Extract the (X, Y) coordinate from the center of the cell holding the provided text.  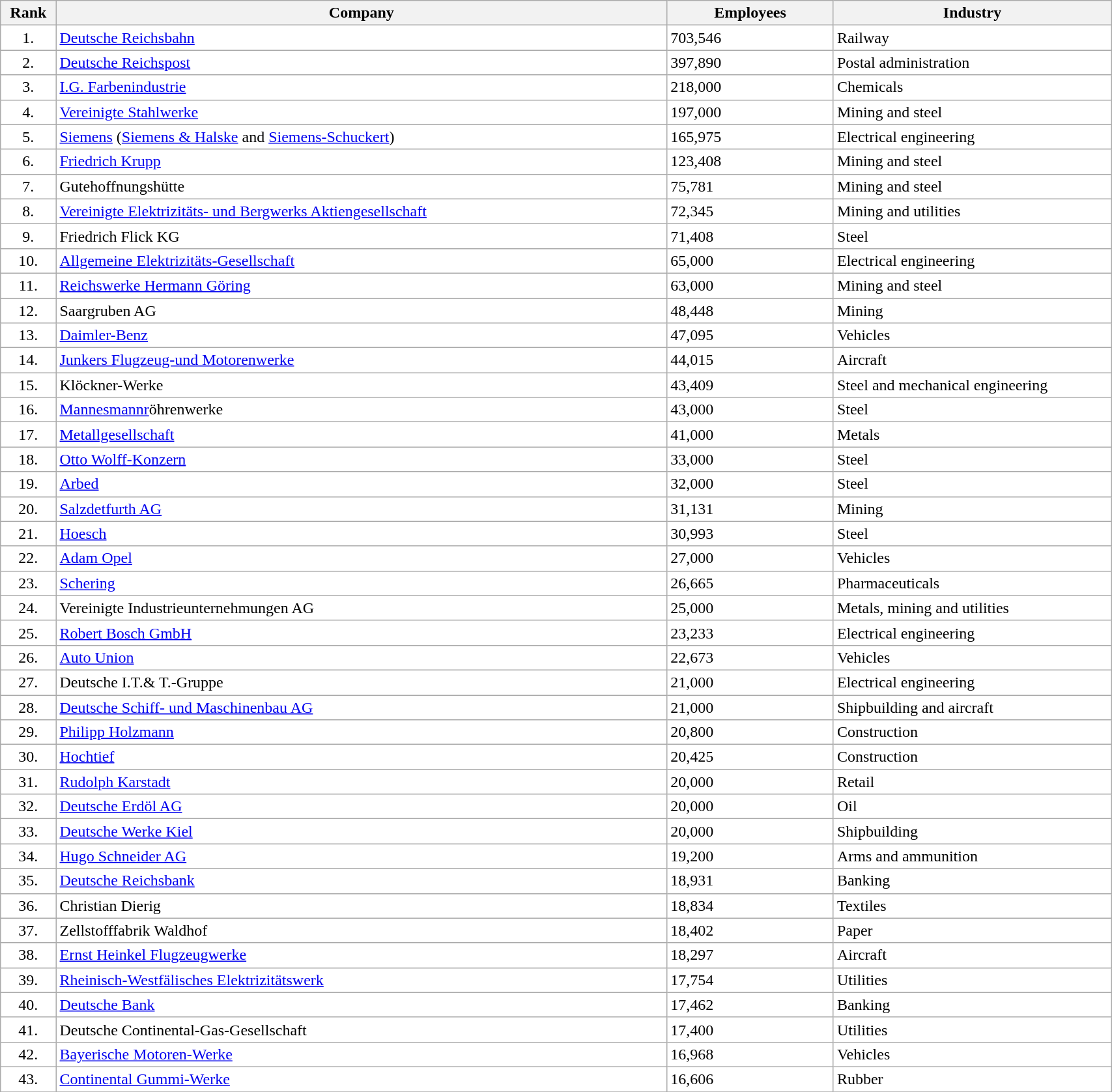
18,402 (750, 930)
18,931 (750, 881)
Philipp Holzmann (362, 732)
Deutsche Continental-Gas-Gesellschaft (362, 1029)
18,834 (750, 906)
23. (29, 583)
39. (29, 980)
22. (29, 558)
Vereinigte Industrieunternehmungen AG (362, 608)
Gutehoffnungshütte (362, 186)
Rheinisch-Westfälisches Elektrizitätswerk (362, 980)
Vereinigte Stahlwerke (362, 112)
Mining and utilities (972, 211)
47,095 (750, 336)
24. (29, 608)
Rubber (972, 1079)
165,975 (750, 137)
Retail (972, 782)
Reichswerke Hermann Göring (362, 285)
32,000 (750, 484)
Arms and ammunition (972, 856)
44,015 (750, 360)
Hochtief (362, 757)
21. (29, 534)
27. (29, 682)
Steel and mechanical engineering (972, 385)
I.G. Farbenindustrie (362, 87)
Mannesmannröhrenwerke (362, 410)
30. (29, 757)
26,665 (750, 583)
Rank (29, 13)
37. (29, 930)
16,606 (750, 1079)
Daimler-Benz (362, 336)
10. (29, 261)
36. (29, 906)
14. (29, 360)
197,000 (750, 112)
Siemens (Siemens & Halske and Siemens-Schuckert) (362, 137)
4. (29, 112)
Saargruben AG (362, 311)
218,000 (750, 87)
65,000 (750, 261)
33. (29, 831)
Shipbuilding (972, 831)
13. (29, 336)
Oil (972, 807)
17. (29, 435)
Pharmaceuticals (972, 583)
18,297 (750, 955)
28. (29, 707)
71,408 (750, 236)
397,890 (750, 63)
Rudolph Karstadt (362, 782)
Otto Wolff-Konzern (362, 459)
11. (29, 285)
Industry (972, 13)
8. (29, 211)
33,000 (750, 459)
Klöckner-Werke (362, 385)
20,425 (750, 757)
Zellstofffabrik Waldhof (362, 930)
Deutsche Reichspost (362, 63)
42. (29, 1054)
31. (29, 782)
Hoesch (362, 534)
Textiles (972, 906)
Friedrich Krupp (362, 162)
5. (29, 137)
Robert Bosch GmbH (362, 633)
7. (29, 186)
Bayerische Motoren-Werke (362, 1054)
17,754 (750, 980)
6. (29, 162)
Arbed (362, 484)
34. (29, 856)
Adam Opel (362, 558)
30,993 (750, 534)
Railway (972, 38)
31,131 (750, 509)
Metals (972, 435)
63,000 (750, 285)
Schering (362, 583)
Friedrich Flick KG (362, 236)
72,345 (750, 211)
43. (29, 1079)
22,673 (750, 657)
29. (29, 732)
Metallgesellschaft (362, 435)
Ernst Heinkel Flugzeugwerke (362, 955)
26. (29, 657)
41,000 (750, 435)
Deutsche Reichsbahn (362, 38)
75,781 (750, 186)
Company (362, 13)
Continental Gummi-Werke (362, 1079)
Deutsche Bank (362, 1005)
16,968 (750, 1054)
Salzdetfurth AG (362, 509)
19. (29, 484)
3. (29, 87)
Deutsche Reichsbank (362, 881)
16. (29, 410)
41. (29, 1029)
17,400 (750, 1029)
Paper (972, 930)
38. (29, 955)
Junkers Flugzeug-und Motorenwerke (362, 360)
Chemicals (972, 87)
Employees (750, 13)
35. (29, 881)
Allgemeine Elektrizitäts-Gesellschaft (362, 261)
25. (29, 633)
Hugo Schneider AG (362, 856)
48,448 (750, 311)
12. (29, 311)
19,200 (750, 856)
Metals, mining and utilities (972, 608)
Deutsche I.T.& T.-Gruppe (362, 682)
1. (29, 38)
703,546 (750, 38)
Deutsche Erdöl AG (362, 807)
123,408 (750, 162)
23,233 (750, 633)
20. (29, 509)
18. (29, 459)
15. (29, 385)
Vereinigte Elektrizitäts- und Bergwerks Aktiengesellschaft (362, 211)
43,409 (750, 385)
Deutsche Werke Kiel (362, 831)
20,800 (750, 732)
32. (29, 807)
43,000 (750, 410)
2. (29, 63)
Auto Union (362, 657)
Postal administration (972, 63)
25,000 (750, 608)
40. (29, 1005)
27,000 (750, 558)
9. (29, 236)
17,462 (750, 1005)
Deutsche Schiff- und Maschinenbau AG (362, 707)
Shipbuilding and aircraft (972, 707)
Christian Dierig (362, 906)
